Pinpoint the cell where the given text exists, returning its [X, Y] midpoint coordinate. 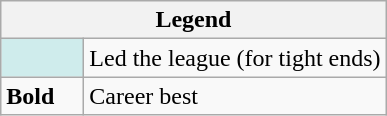
Career best [235, 96]
Bold [42, 96]
Legend [194, 20]
Led the league (for tight ends) [235, 58]
